Scan for the cell matching the given text and deliver its [X, Y] coordinate at center. 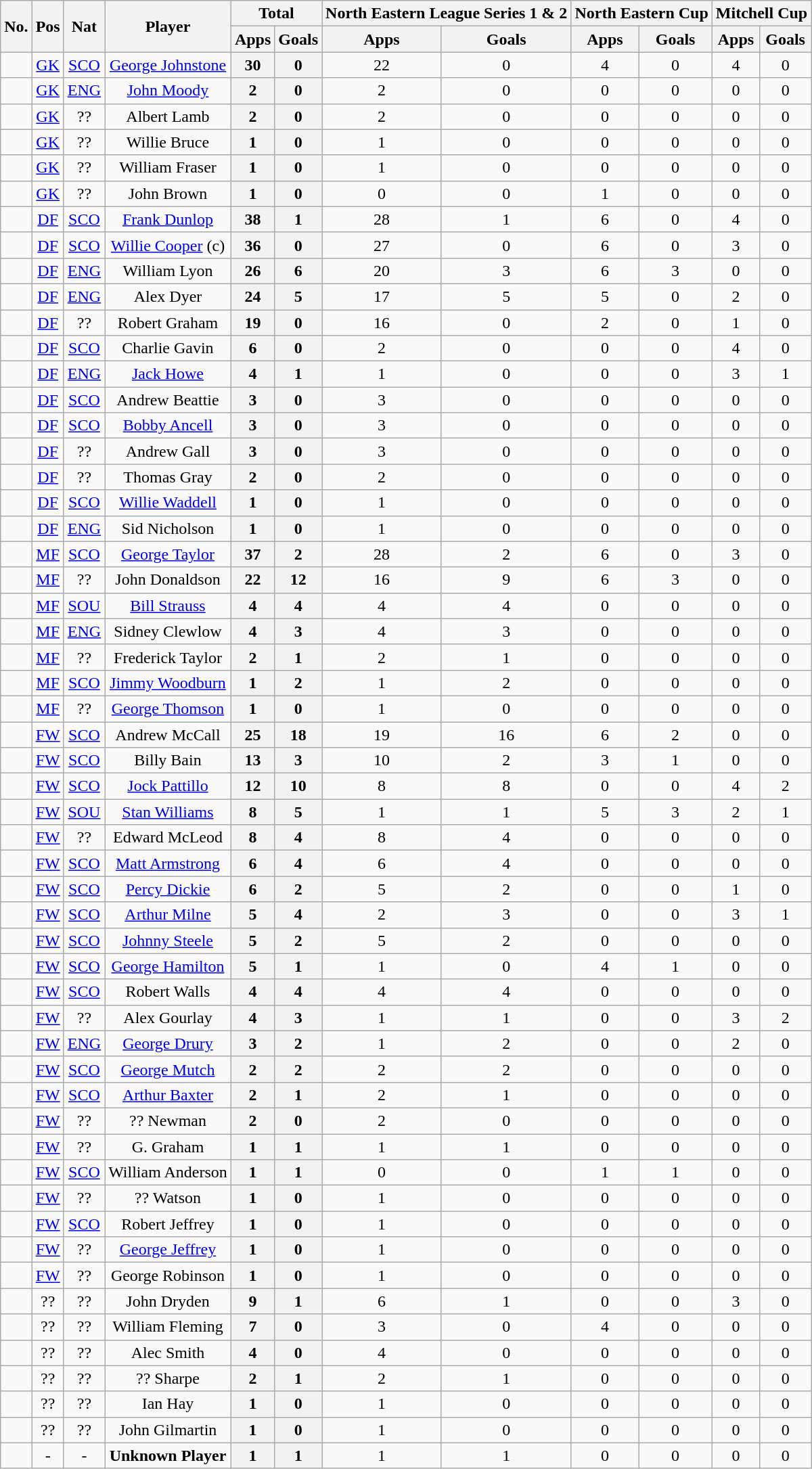
William Anderson [168, 1173]
No. [16, 26]
Willie Bruce [168, 142]
John Moody [168, 91]
37 [252, 554]
Sidney Clewlow [168, 631]
Unknown Player [168, 1455]
Edward McLeod [168, 838]
William Lyon [168, 271]
Albert Lamb [168, 116]
24 [252, 296]
Alex Gourlay [168, 1018]
Alex Dyer [168, 296]
?? Sharpe [168, 1378]
Charlie Gavin [168, 348]
Alec Smith [168, 1353]
Total [276, 14]
Nat [84, 26]
George Hamilton [168, 966]
Ian Hay [168, 1404]
Player [168, 26]
John Gilmartin [168, 1430]
Stan Williams [168, 812]
7 [252, 1327]
18 [298, 734]
Jock Pattillo [168, 786]
13 [252, 761]
Bobby Ancell [168, 426]
George Johnstone [168, 65]
North Eastern League Series 1 & 2 [447, 14]
Sid Nicholson [168, 528]
G. Graham [168, 1147]
George Thomson [168, 708]
Bill Strauss [168, 606]
North Eastern Cup [641, 14]
Jimmy Woodburn [168, 683]
38 [252, 219]
Billy Bain [168, 761]
Robert Walls [168, 992]
George Mutch [168, 1069]
Arthur Milne [168, 915]
20 [382, 271]
Willie Cooper (c) [168, 245]
John Donaldson [168, 580]
William Fraser [168, 168]
Percy Dickie [168, 889]
Andrew Gall [168, 451]
Andrew McCall [168, 734]
27 [382, 245]
John Brown [168, 194]
George Taylor [168, 554]
George Robinson [168, 1275]
Robert Jeffrey [168, 1224]
30 [252, 65]
17 [382, 296]
26 [252, 271]
John Dryden [168, 1301]
George Jeffrey [168, 1250]
Jack Howe [168, 374]
Thomas Gray [168, 477]
William Fleming [168, 1327]
Arthur Baxter [168, 1095]
?? Newman [168, 1121]
Frederick Taylor [168, 657]
Robert Graham [168, 323]
36 [252, 245]
?? Watson [168, 1198]
Pos [47, 26]
Frank Dunlop [168, 219]
George Drury [168, 1043]
25 [252, 734]
Willie Waddell [168, 503]
Andrew Beattie [168, 400]
Mitchell Cup [761, 14]
Johnny Steele [168, 941]
Matt Armstrong [168, 863]
